For the text-containing cell, return its midpoint in [x, y] coordinate format. 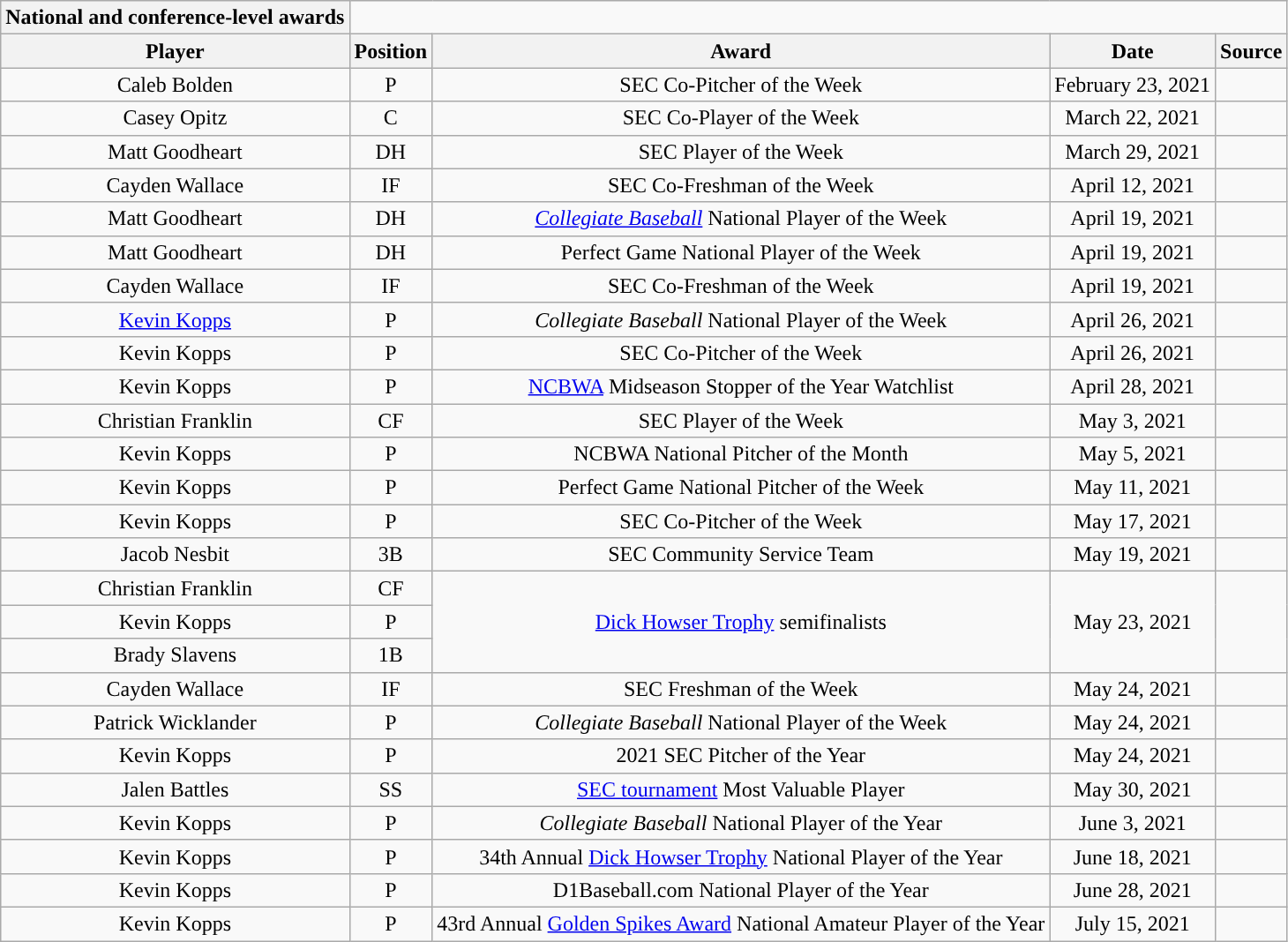
May 11, 2021 [1133, 488]
Jacob Nesbit [175, 555]
Casey Opitz [175, 118]
Perfect Game National Player of the Week [741, 252]
C [391, 118]
Collegiate Baseball National Player of the Year [741, 823]
SEC Freshman of the Week [741, 689]
SEC Co-Player of the Week [741, 118]
Patrick Wicklander [175, 722]
Perfect Game National Pitcher of the Week [741, 488]
May 19, 2021 [1133, 555]
43rd Annual Golden Spikes Award National Amateur Player of the Year [741, 923]
SEC tournament Most Valuable Player [741, 789]
February 23, 2021 [1133, 85]
March 29, 2021 [1133, 152]
Caleb Bolden [175, 85]
Source [1251, 51]
June 28, 2021 [1133, 890]
NCBWA National Pitcher of the Month [741, 454]
Dick Howser Trophy semifinalists [741, 622]
National and conference-level awards [175, 18]
May 3, 2021 [1133, 421]
April 12, 2021 [1133, 185]
June 3, 2021 [1133, 823]
May 30, 2021 [1133, 789]
July 15, 2021 [1133, 923]
NCBWA Midseason Stopper of the Year Watchlist [741, 386]
Player [175, 51]
D1Baseball.com National Player of the Year [741, 890]
Jalen Battles [175, 789]
Date [1133, 51]
34th Annual Dick Howser Trophy National Player of the Year [741, 856]
Brady Slavens [175, 655]
2021 SEC Pitcher of the Year [741, 756]
1B [391, 655]
SS [391, 789]
May 23, 2021 [1133, 622]
Position [391, 51]
May 17, 2021 [1133, 521]
May 5, 2021 [1133, 454]
April 28, 2021 [1133, 386]
Award [741, 51]
3B [391, 555]
SEC Community Service Team [741, 555]
March 22, 2021 [1133, 118]
June 18, 2021 [1133, 856]
